Capture the cell that displays the provided text and extract its (X, Y) central coordinate. 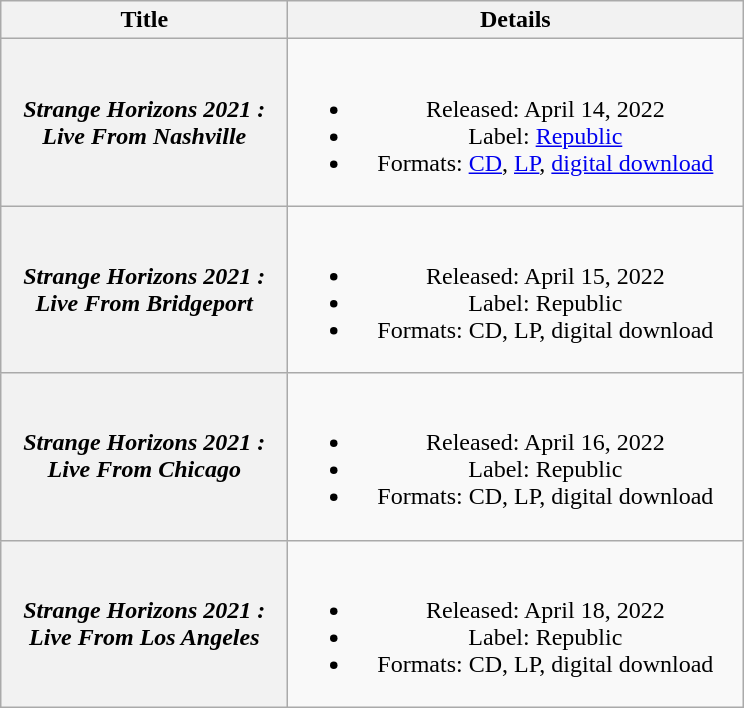
Released: April 15, 2022Label: RepublicFormats: CD, LP, digital download (516, 290)
Released: April 18, 2022Label: RepublicFormats: CD, LP, digital download (516, 624)
Details (516, 20)
Released: April 16, 2022Label: RepublicFormats: CD, LP, digital download (516, 456)
Strange Horizons 2021 : Live From Bridgeport (144, 290)
Strange Horizons 2021 : Live From Chicago (144, 456)
Released: April 14, 2022Label: RepublicFormats: CD, LP, digital download (516, 122)
Strange Horizons 2021 : Live From Los Angeles (144, 624)
Title (144, 20)
Strange Horizons 2021 : Live From Nashville (144, 122)
